Scan for the cell matching the given text and deliver its (x, y) coordinate at center. 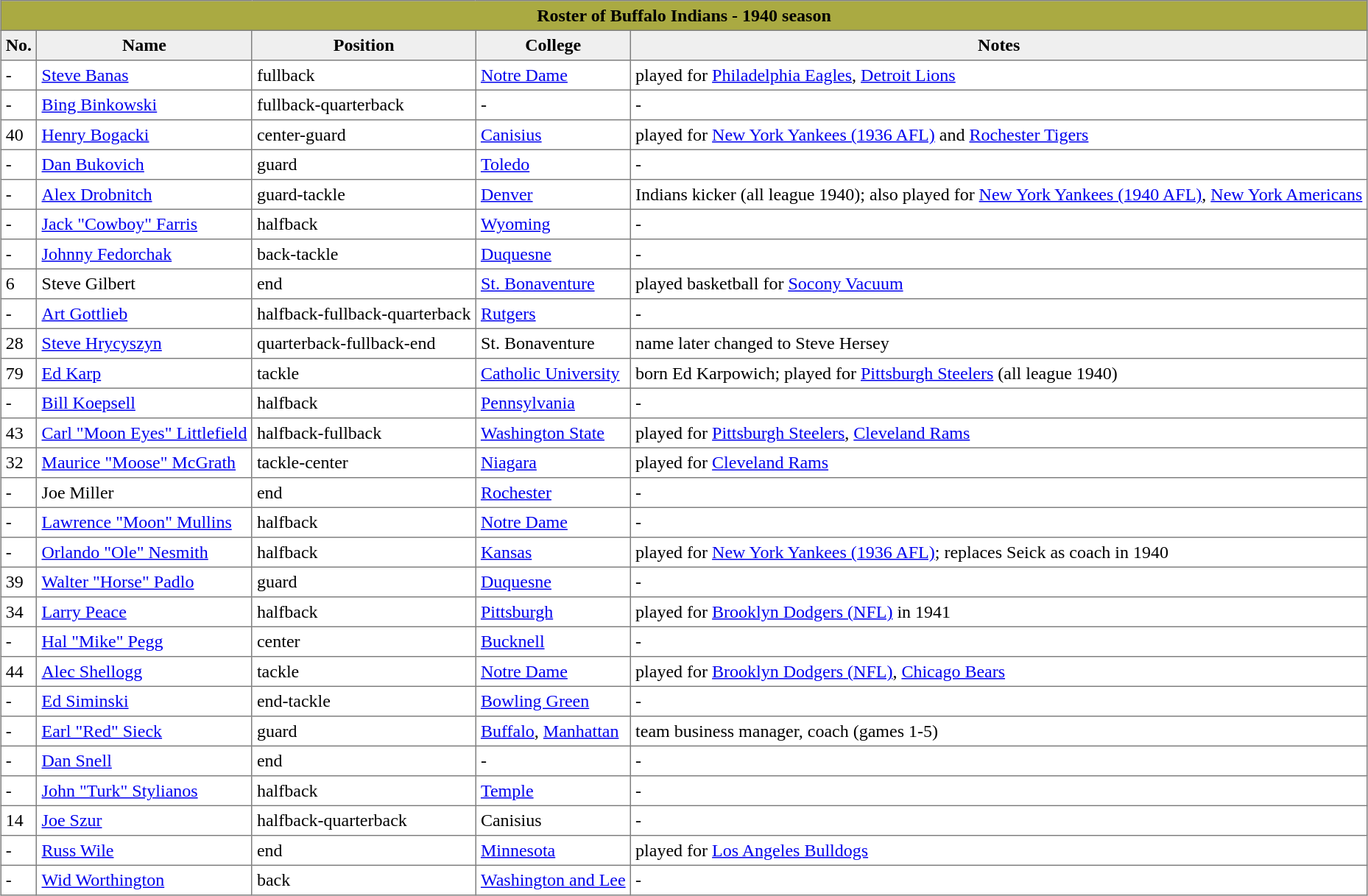
6 (19, 283)
Hal "Mike" Pegg (144, 641)
College (553, 45)
Dan Snell (144, 761)
Dan Bukovich (144, 164)
40 (19, 135)
played for Cleveland Rams (998, 462)
Wid Worthington (144, 880)
Kansas (553, 552)
Henry Bogacki (144, 135)
Lawrence "Moon" Mullins (144, 522)
28 (19, 343)
John "Turk" Stylianos (144, 791)
played for Brooklyn Dodgers (NFL), Chicago Bears (998, 671)
Pennsylvania (553, 403)
Art Gottlieb (144, 314)
Ed Karp (144, 373)
Earl "Red" Sieck (144, 731)
Rutgers (553, 314)
back (364, 880)
Rochester (553, 493)
Minnesota (553, 850)
played for New York Yankees (1936 AFL) and Rochester Tigers (998, 135)
Pittsburgh (553, 612)
Joe Szur (144, 820)
34 (19, 612)
44 (19, 671)
halfback-fullback (364, 433)
Orlando "Ole" Nesmith (144, 552)
center-guard (364, 135)
end-tackle (364, 701)
tackle-center (364, 462)
Catholic University (553, 373)
Johnny Fedorchak (144, 254)
Steve Gilbert (144, 283)
born Ed Karpowich; played for Pittsburgh Steelers (all league 1940) (998, 373)
played for Los Angeles Bulldogs (998, 850)
Joe Miller (144, 493)
43 (19, 433)
Bill Koepsell (144, 403)
Roster of Buffalo Indians - 1940 season (684, 15)
played for Philadelphia Eagles, Detroit Lions (998, 75)
Alex Drobnitch (144, 194)
Denver (553, 194)
played for New York Yankees (1936 AFL); replaces Seick as coach in 1940 (998, 552)
team business manager, coach (games 1-5) (998, 731)
back-tackle (364, 254)
halfback-fullback-quarterback (364, 314)
79 (19, 373)
played basketball for Socony Vacuum (998, 283)
Washington and Lee (553, 880)
name later changed to Steve Hersey (998, 343)
Buffalo, Manhattan (553, 731)
Wyoming (553, 224)
fullback-quarterback (364, 105)
Larry Peace (144, 612)
quarterback-fullback-end (364, 343)
Alec Shellogg (144, 671)
Steve Banas (144, 75)
Bowling Green (553, 701)
Niagara (553, 462)
Walter "Horse" Padlo (144, 582)
Indians kicker (all league 1940); also played for New York Yankees (1940 AFL), New York Americans (998, 194)
Position (364, 45)
Bucknell (553, 641)
Toledo (553, 164)
Russ Wile (144, 850)
39 (19, 582)
32 (19, 462)
Bing Binkowski (144, 105)
Jack "Cowboy" Farris (144, 224)
Notes (998, 45)
fullback (364, 75)
guard-tackle (364, 194)
No. (19, 45)
Washington State (553, 433)
Steve Hrycyszyn (144, 343)
14 (19, 820)
Name (144, 45)
center (364, 641)
played for Brooklyn Dodgers (NFL) in 1941 (998, 612)
Maurice "Moose" McGrath (144, 462)
Ed Siminski (144, 701)
played for Pittsburgh Steelers, Cleveland Rams (998, 433)
halfback-quarterback (364, 820)
Temple (553, 791)
Carl "Moon Eyes" Littlefield (144, 433)
